Output the (x, y) coordinate of the center of the cell containing the given text.  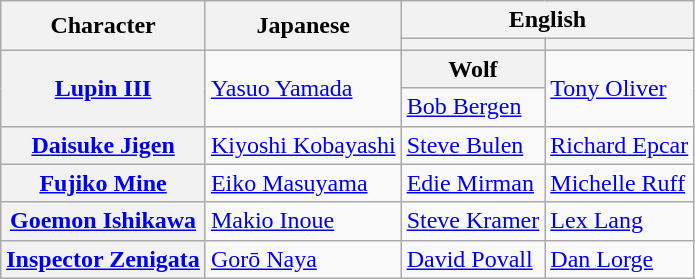
Fujiko Mine (104, 183)
Dan Lorge (620, 259)
Steve Kramer (473, 221)
Japanese (303, 26)
Bob Bergen (473, 107)
Character (104, 26)
Richard Epcar (620, 145)
Goemon Ishikawa (104, 221)
Wolf (473, 69)
David Povall (473, 259)
Inspector Zenigata (104, 259)
Lex Lang (620, 221)
Kiyoshi Kobayashi (303, 145)
Daisuke Jigen (104, 145)
Lupin III (104, 88)
Steve Bulen (473, 145)
Edie Mirman (473, 183)
Eiko Masuyama (303, 183)
Makio Inoue (303, 221)
Gorō Naya (303, 259)
Michelle Ruff (620, 183)
English (548, 20)
Tony Oliver (620, 88)
Yasuo Yamada (303, 88)
